Output the (x, y) coordinate of the center of the cell containing the given text.  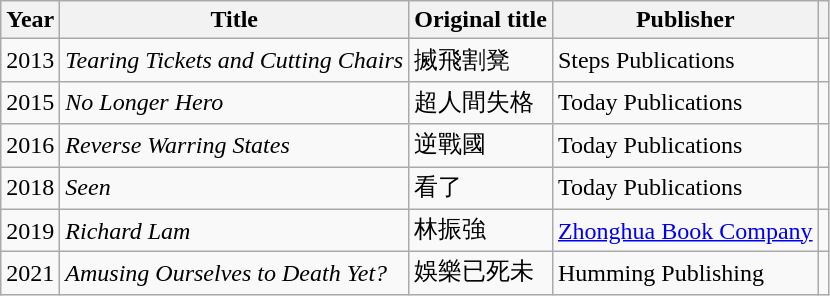
2016 (30, 146)
2019 (30, 230)
2021 (30, 274)
Amusing Ourselves to Death Yet? (234, 274)
Humming Publishing (685, 274)
Steps Publications (685, 60)
超人間失格 (481, 102)
Richard Lam (234, 230)
Year (30, 20)
Tearing Tickets and Cutting Chairs (234, 60)
No Longer Hero (234, 102)
2018 (30, 188)
Title (234, 20)
Original title (481, 20)
娛樂已死未 (481, 274)
2013 (30, 60)
Zhonghua Book Company (685, 230)
2015 (30, 102)
Publisher (685, 20)
Reverse Warring States (234, 146)
搣飛割凳 (481, 60)
Seen (234, 188)
逆戰國 (481, 146)
看了 (481, 188)
林振強 (481, 230)
